Return the [x, y] coordinate for the center point of the cell that contains the specified text.  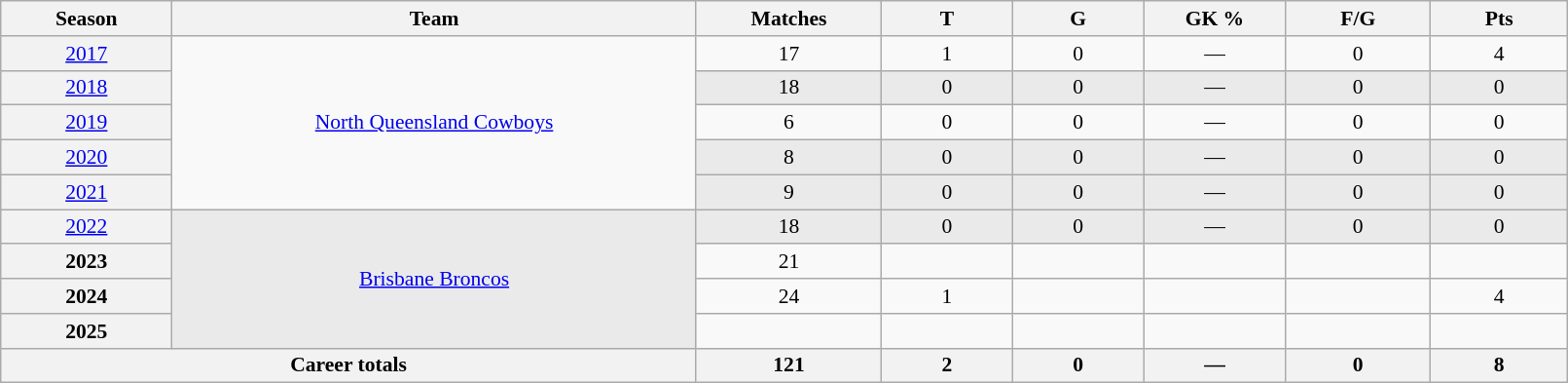
North Queensland Cowboys [434, 123]
2024 [87, 296]
2021 [87, 192]
2023 [87, 262]
Career totals [348, 365]
17 [788, 54]
2 [948, 365]
Pts [1499, 19]
Matches [788, 19]
Brisbane Broncos [434, 279]
9 [788, 192]
T [948, 19]
GK % [1215, 19]
6 [788, 123]
Team [434, 19]
G [1078, 19]
Season [87, 19]
24 [788, 296]
2017 [87, 54]
2018 [87, 88]
F/G [1358, 19]
2025 [87, 331]
121 [788, 365]
2020 [87, 158]
21 [788, 262]
2022 [87, 227]
2019 [87, 123]
